For the text-containing cell, return its midpoint in [x, y] coordinate format. 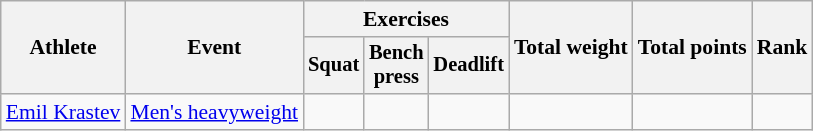
Squat [334, 66]
Rank [782, 48]
Deadlift [468, 66]
Exercises [406, 19]
Emil Krastev [64, 112]
Event [214, 48]
Total weight [571, 48]
Total points [692, 48]
Benchpress [396, 66]
Men's heavyweight [214, 112]
Athlete [64, 48]
